Output the [X, Y] coordinate of the center of the cell containing the given text.  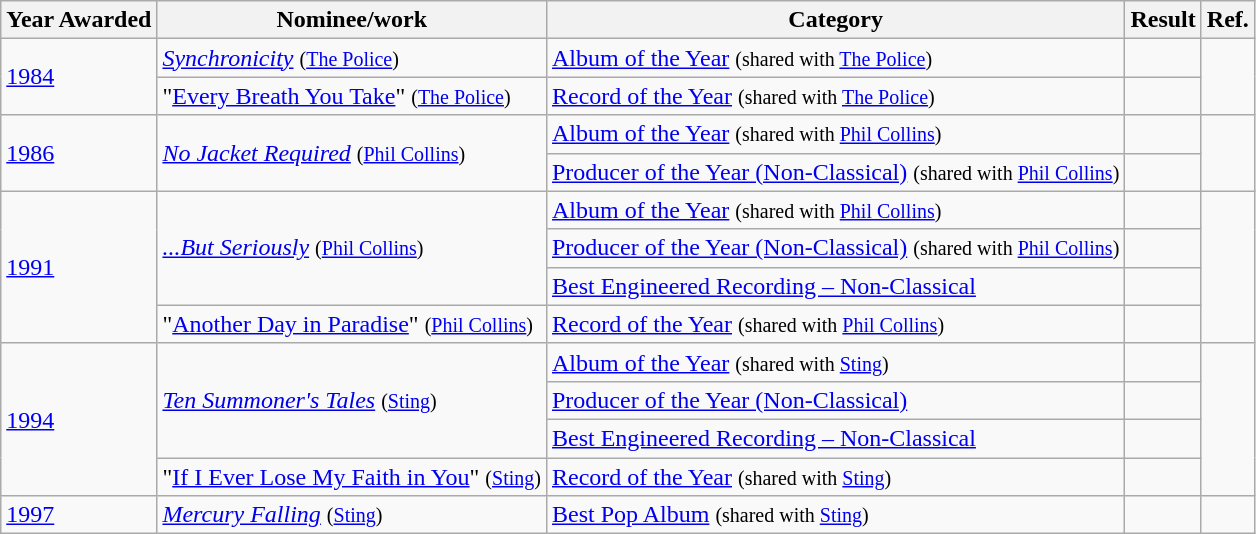
Category [835, 20]
Nominee/work [352, 20]
Album of the Year (shared with Sting) [835, 362]
1991 [79, 267]
1986 [79, 153]
Year Awarded [79, 20]
Album of the Year (shared with The Police) [835, 58]
Record of the Year (shared with The Police) [835, 96]
Producer of the Year (Non-Classical) [835, 400]
Result [1163, 20]
"Another Day in Paradise" (Phil Collins) [352, 324]
Ref. [1228, 20]
Mercury Falling (Sting) [352, 515]
Record of the Year (shared with Sting) [835, 477]
"If I Ever Lose My Faith in You" (Sting) [352, 477]
Best Pop Album (shared with Sting) [835, 515]
Record of the Year (shared with Phil Collins) [835, 324]
1984 [79, 77]
Ten Summoner's Tales (Sting) [352, 400]
"Every Breath You Take" (The Police) [352, 96]
...But Seriously (Phil Collins) [352, 248]
1997 [79, 515]
Synchronicity (The Police) [352, 58]
1994 [79, 419]
No Jacket Required (Phil Collins) [352, 153]
